Return (x, y) of the center of cell containing provided text 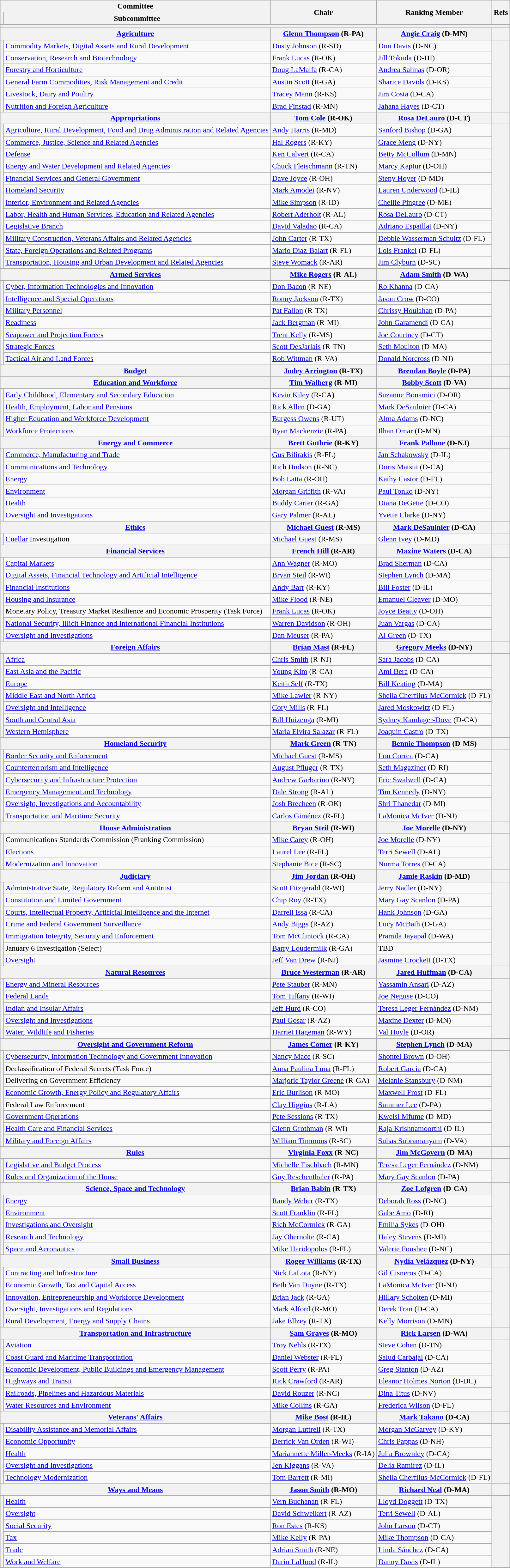
Scott Fitzgerald (R-WI) (323, 888)
Betty McCollum (D-MN) (434, 154)
Commodity Markets, Digital Assets and Rural Development (137, 46)
Space and Aeronautics (137, 1249)
Commerce, Manufacturing and Trade (137, 455)
Eric Burlison (R-MO) (323, 1092)
Jason Smith (R-MO) (323, 1490)
Jan Schakowsky (D-IL) (434, 455)
Yassamin Ansari (D-AZ) (434, 984)
Social Security (137, 1526)
Josh Brecheen (R-OK) (323, 804)
Frederica Wilson (D-FL) (434, 1405)
Guy Reschenthaler (R-PA) (323, 1177)
Harriet Hageman (R-WY) (323, 1032)
Marjorie Taylor Greene (R-GA) (323, 1080)
Tim Kennedy (D-NY) (434, 792)
Haley Stevens (D-MI) (434, 1237)
Adam Smith (D-WA) (434, 274)
Mike Simpson (R-ID) (323, 202)
Military Construction, Veterans Affairs and Related Agencies (137, 238)
Health, Employment, Labor and Pensions (137, 407)
David Valadao (R-CA) (323, 226)
Sam Graves (R-MO) (323, 1333)
Kathy Castor (D-FL) (434, 479)
East Asia and the Pacific (137, 671)
Seapower and Projection Forces (137, 335)
TBD (434, 948)
Kelly Morrison (D-MN) (434, 1321)
Federal Lands (137, 996)
Health Care and Financial Services (137, 1129)
Rick Crawford (R-AR) (323, 1381)
Gregory Meeks (D-NY) (434, 647)
Scott DesJarlais (R-TN) (323, 347)
South and Central Asia (137, 720)
Jasmine Crockett (D-TX) (434, 960)
Bobby Scott (D-VA) (434, 383)
Jeff Hurd (R-CO) (323, 1008)
Mike Kelly (R-PA) (323, 1538)
Jim Costa (D-CA) (434, 94)
Mike Lawler (R-NY) (323, 695)
Chuck Fleischmann (R-TN) (323, 166)
Monetary Policy, Treasury Market Resilience and Economic Prosperity (Task Force) (137, 611)
Chair (323, 12)
Joe Courtney (D-CT) (434, 335)
Brendan Boyle (D-PA) (434, 371)
Maxine Waters (D-CA) (434, 551)
Tim Walberg (R-MI) (323, 383)
Trade (137, 1550)
Andy Harris (R-MD) (323, 130)
Brian Babin (R-TX) (323, 1189)
Scott Perry (R-PA) (323, 1369)
Rick Allen (D-GA) (323, 407)
Scott Franklin (R-FL) (323, 1213)
Beth Van Duyne (R-TX) (323, 1285)
Andy Barr (R-KY) (323, 587)
Immigration Integrity, Security and Enforcement (137, 936)
Pat Fallon (R-TX) (323, 310)
Linda Sánchez (D-CA) (434, 1550)
Gary Palmer (R-AL) (323, 515)
Clay Higgins (R-LA) (323, 1105)
Maxine Dexter (D-MN) (434, 1020)
Commerce, Justice, Science and Related Agencies (137, 142)
Bill Huizenga (R-MI) (323, 720)
Mark Amodei (R-NV) (323, 190)
Military and Foreign Affairs (137, 1141)
House Administration (135, 828)
Sanford Bishop (D-GA) (434, 130)
Nutrition and Foreign Agriculture (137, 106)
John Carter (R-TX) (323, 238)
Subcommittee (137, 18)
John Garamendi (D-CA) (434, 322)
Michelle Fischbach (R-MN) (323, 1165)
Don Davis (D-NC) (434, 46)
Lois Frankel (D-FL) (434, 250)
Courts, Intellectual Property, Artificial Intelligence and the Internet (137, 912)
Gus Bilirakis (R-FL) (323, 455)
Pramila Jayapal (D-WA) (434, 936)
Railroads, Pipelines and Hazardous Materials (137, 1393)
Burgess Owens (R-UT) (323, 419)
Jared Huffman (D-CA) (434, 972)
Richard Neal (D-MA) (434, 1490)
Tom Cole (R-OK) (323, 118)
Oversight, Investigations and Accountability (137, 804)
Disability Assistance and Memorial Affairs (137, 1429)
Brett Guthrie (R-KY) (323, 443)
Robert Garcia (D-CA) (434, 1068)
Jeff Van Drew (R-NJ) (323, 960)
Jerry Nadler (D-NY) (434, 888)
Lucy McBath (D-GA) (434, 924)
Transportation and Maritime Security (137, 816)
Sara Jacobs (D-CA) (434, 659)
Agriculture, Rural Development, Food and Drug Administration and Related Agencies (137, 130)
Lauren Underwood (D-IL) (434, 190)
Border Security and Enforcement (137, 756)
Andrea Salinas (D-OR) (434, 70)
General Farm Commodities, Risk Management and Credit (137, 82)
Oversight, Investigations and Regulations (137, 1309)
Contracting and Infrastructure (137, 1273)
Mark Green (R-TN) (323, 744)
Economic Development, Public Buildings and Emergency Management (137, 1369)
Frank Pallone (D-NJ) (434, 443)
Brad Finstad (R-MN) (323, 106)
Shontel Brown (D-OH) (434, 1056)
Western Hemisphere (137, 732)
Dina Titus (D-NV) (434, 1393)
David Rouzer (R-NC) (323, 1393)
Paul Gosar (R-AZ) (323, 1020)
Steny Hoyer (D-MD) (434, 178)
Ryan Mackenzie (R-PA) (323, 431)
Jamie Raskin (D-MD) (434, 876)
Rules (135, 1153)
Steve Womack (R-AR) (323, 262)
Indian and Insular Affairs (137, 1008)
Tax (137, 1538)
Debbie Wasserman Schultz (D-FL) (434, 238)
Cybersecurity, Information Technology and Government Innovation (137, 1056)
Administrative State, Regulatory Reform and Antitrust (137, 888)
Conservation, Research and Biotechnology (137, 58)
Crime and Federal Government Surveillance (137, 924)
Water, Wildlife and Fisheries (137, 1032)
Darin LaHood (R-IL) (323, 1562)
Dave Joyce (R-OH) (323, 178)
Forestry and Horticulture (137, 70)
Alma Adams (D-NC) (434, 419)
Lloyd Doggett (D-TX) (434, 1502)
Warren Davidson (R-OH) (323, 623)
Rob Wittman (R-VA) (323, 359)
Cory Mills (R-FL) (323, 707)
Hank Johnson (D-GA) (434, 912)
Chip Roy (R-TX) (323, 900)
John Larson (D-CT) (434, 1526)
French Hill (R-AR) (323, 551)
Mike Thompson (D-CA) (434, 1538)
Ron Estes (R-KS) (323, 1526)
Emanuel Cleaver (D-MO) (434, 599)
Gabe Amo (D-RI) (434, 1213)
Don Bacon (R-NE) (323, 286)
Maxwell Frost (D-FL) (434, 1092)
Barry Loudermilk (R-GA) (323, 948)
Hal Rogers (R-KY) (323, 142)
Armed Services (135, 274)
Water Resources and Environment (137, 1405)
Financial Services (135, 551)
Mike Collins (R-GA) (323, 1405)
Chrissy Houlahan (D-PA) (434, 310)
Federal Law Enforcement (137, 1105)
Veterans' Affairs (135, 1417)
Norma Torres (D-CA) (434, 864)
Defense (137, 154)
Carlos Giménez (R-FL) (323, 816)
Doug LaMalfa (R-CA) (323, 70)
Mike Rogers (R-AL) (323, 274)
Labor, Health and Human Services, Education and Related Agencies (137, 214)
Chris Pappas (D-NH) (434, 1441)
Salud Carbajal (D-CA) (434, 1357)
Jack Bergman (R-MI) (323, 322)
Energy and Mineral Resources (137, 984)
Emergency Management and Technology (137, 792)
Seth Magaziner (D-RI) (434, 768)
Deborah Ross (D-NC) (434, 1201)
Nick LaLota (R-NY) (323, 1273)
Ronny Jackson (R-TX) (323, 298)
Ami Bera (D-CA) (434, 671)
Morgan Griffith (R-VA) (323, 491)
Oversight and Government Reform (135, 1044)
Greg Stanton (D-AZ) (434, 1369)
Gil Cisneros (D-CA) (434, 1273)
Digital Assets, Financial Technology and Artificial Intelligence (137, 575)
Daniel Webster (R-FL) (323, 1357)
Mike Bost (R-IL) (323, 1417)
Angie Craig (D-MN) (434, 34)
Danny Davis (D-IL) (434, 1562)
Elections (137, 852)
Dale Strong (R-AL) (323, 792)
Randy Weber (R-TX) (323, 1201)
Eric Swalwell (D-CA) (434, 780)
Economic Opportunity (137, 1441)
Science, Space and Technology (135, 1189)
January 6 Investigation (Select) (137, 948)
Kevin Kiley (R-CA) (323, 395)
Young Kim (R-CA) (323, 671)
Paul Tonko (D-NY) (434, 491)
Ro Khanna (D-CA) (434, 286)
Mike Flood (R-NE) (323, 599)
Europe (137, 683)
Highways and Transit (137, 1381)
Research and Technology (137, 1237)
Education and Workforce (135, 383)
Jared Moskowitz (D-FL) (434, 707)
Steve Cohen (D-TN) (434, 1345)
Keith Self (R-TX) (323, 683)
Livestock, Dairy and Poultry (137, 94)
Brian Jack (R-GA) (323, 1297)
Bob Latta (R-OH) (323, 479)
Rules and Organization of the House (137, 1177)
Legislative and Budget Process (137, 1165)
Interior, Environment and Related Agencies (137, 202)
Glenn Thompson (R-PA) (323, 34)
Rural Development, Energy and Supply Chains (137, 1321)
Andrew Garbarino (R-NY) (323, 780)
Lou Correa (D-CA) (434, 756)
Counterterrorism and Intelligence (137, 768)
Al Green (D-TX) (434, 635)
Technology Modernization (137, 1477)
Juan Vargas (D-CA) (434, 623)
Energy and Commerce (135, 443)
Economic Growth, Energy Policy and Regulatory Affairs (137, 1092)
Donald Norcross (D-NJ) (434, 359)
Transportation and Infrastructure (135, 1333)
Jahana Hayes (D-CT) (434, 106)
Raja Krishnamoorthi (D-IL) (434, 1129)
Jim McGovern (D-MA) (434, 1153)
National Security, Illicit Finance and International Financial Institutions (137, 623)
Innovation, Entrepreneurship and Workforce Development (137, 1297)
Constitution and Limited Government (137, 900)
David Schweikert (R-AZ) (323, 1514)
Glenn Grothman (R-WI) (323, 1129)
Mark Takano (D-CA) (434, 1417)
Legislative Branch (137, 226)
Adriano Espaillat (D-NY) (434, 226)
Jay Obernolte (R-CA) (323, 1237)
Roger Williams (R-TX) (323, 1261)
Work and Welfare (137, 1562)
Bennie Thompson (D-MS) (434, 744)
Julia Brownley (D-CA) (434, 1453)
Jake Ellzey (R-TX) (323, 1321)
Pete Stauber (R-MN) (323, 984)
State, Foreign Operations and Related Programs (137, 250)
Jason Crow (D-CO) (434, 298)
Bill Foster (D-IL) (434, 587)
Dan Meuser (R-PA) (323, 635)
Virginia Foxx (R-NC) (323, 1153)
Jim Jordan (R-OH) (323, 876)
Laurel Lee (R-FL) (323, 852)
Intelligence and Special Operations (137, 298)
Agriculture (135, 34)
Glenn Ivey (D-MD) (434, 539)
Strategic Forces (137, 347)
Mike Carey (R-OH) (323, 840)
Pete Sessions (R-TX) (323, 1117)
Delia Ramirez (D-IL) (434, 1465)
Kweisi Mfume (D-MD) (434, 1117)
Ranking Member (434, 12)
Delivering on Government Efficiency (137, 1080)
Stephanie Bice (R-SC) (323, 864)
Melanie Stansbury (D-NM) (434, 1080)
Africa (137, 659)
Joe Neguse (D-CO) (434, 996)
Grace Meng (D-NY) (434, 142)
Jodey Arrington (R-TX) (323, 371)
Joaquin Castro (D-TX) (434, 732)
Jill Tokuda (D-HI) (434, 58)
Bill Keating (D-MA) (434, 683)
Mario Díaz-Balart (R-FL) (323, 250)
Oversight and Intelligence (137, 707)
Coast Guard and Maritime Transportation (137, 1357)
Suzanne Bonamici (D-OR) (434, 395)
Hillary Scholten (D-MI) (434, 1297)
Middle East and North Africa (137, 695)
Sydney Kamlager-Dove (D-CA) (434, 720)
Tactical Air and Land Forces (137, 359)
Aviation (137, 1345)
Chris Smith (R-NJ) (323, 659)
Financial Institutions (137, 587)
Mariannette Miller-Meeks (R-IA) (323, 1453)
Trent Kelly (R-MS) (323, 335)
Shri Thanedar (D-MI) (434, 804)
Investigations and Oversight (137, 1225)
Cuellar Investigation (137, 539)
Military Personnel (137, 310)
Emilia Sykes (D-OH) (434, 1225)
Suhas Subramanyam (D-VA) (434, 1141)
Sharice Davids (D-KS) (434, 82)
Val Hoyle (D-OR) (434, 1032)
Summer Lee (D-PA) (434, 1105)
August Pfluger (R-TX) (323, 768)
Derek Tran (D-CA) (434, 1309)
Appropriations (135, 118)
Jim Clyburn (D-SC) (434, 262)
Government Operations (137, 1117)
Austin Scott (R-GA) (323, 82)
Ann Wagner (R-MO) (323, 563)
Joyce Beatty (D-OH) (434, 611)
Natural Resources (135, 972)
Capital Markets (137, 563)
Housing and Insurance (137, 599)
Economic Growth, Tax and Capital Access (137, 1285)
Brian Mast (R-FL) (323, 647)
Brad Sherman (D-CA) (434, 563)
Transportation, Housing and Urban Development and Related Agencies (137, 262)
James Comer (R-KY) (323, 1044)
Buddy Carter (R-GA) (323, 503)
Rich McCormick (R-GA) (323, 1225)
Jen Kiggans (R-VA) (323, 1465)
Marcy Kaptur (D-OH) (434, 166)
María Elvira Salazar (R-FL) (323, 732)
Doris Matsui (D-CA) (434, 467)
Chellie Pingree (D-ME) (434, 202)
Mike Haridopolos (R-FL) (323, 1249)
Ways and Means (135, 1490)
Darrell Issa (R-CA) (323, 912)
Ilhan Omar (D-MN) (434, 431)
Communications and Technology (137, 467)
Committee (135, 6)
Vern Buchanan (R-FL) (323, 1502)
Small Business (135, 1261)
Mark Alford (R-MO) (323, 1309)
Seth Moulton (D-MA) (434, 347)
Eleanor Holmes Norton (D-DC) (434, 1381)
Financial Services and General Government (137, 178)
Tom Tiffany (R-WI) (323, 996)
Cyber, Information Technologies and Innovation (137, 286)
Anna Paulina Luna (R-FL) (323, 1068)
Cybersecurity and Infrastructure Protection (137, 780)
Tom McClintock (R-CA) (323, 936)
Workforce Protections (137, 431)
Foreign Affairs (135, 647)
Refs (501, 12)
Ethics (135, 527)
Derrick Van Orden (R-WI) (323, 1441)
Bruce Westerman (R-AR) (323, 972)
Nancy Mace (R-SC) (323, 1056)
Rick Larsen (D-WA) (434, 1333)
Andy Biggs (R-AZ) (323, 924)
Tom Barrett (R-MI) (323, 1477)
Tracey Mann (R-KS) (323, 94)
Zoe Lofgren (D-CA) (434, 1189)
Troy Nehls (R-TX) (323, 1345)
Robert Aderholt (R-AL) (323, 214)
Dusty Johnson (R-SD) (323, 46)
Valerie Foushee (D-NC) (434, 1249)
Morgan Luttrell (R-TX) (323, 1429)
Higher Education and Workforce Development (137, 419)
Readiness (137, 322)
Nydia Velázquez (D-NY) (434, 1261)
Budget (135, 371)
Diana DeGette (D-CO) (434, 503)
Energy and Water Development and Related Agencies (137, 166)
Communications Standards Commission (Franking Commission) (137, 840)
Yvette Clarke (D-NY) (434, 515)
Early Childhood, Elementary and Secondary Education (137, 395)
Morgan McGarvey (D-KY) (434, 1429)
Adrian Smith (R-NE) (323, 1550)
Ken Calvert (R-CA) (323, 154)
Declassification of Federal Secrets (Task Force) (137, 1068)
Modernization and Innovation (137, 864)
Rich Hudson (R-NC) (323, 467)
William Timmons (R-SC) (323, 1141)
Judiciary (135, 876)
